Return the [X, Y] coordinate for the center point of the cell that contains the specified text.  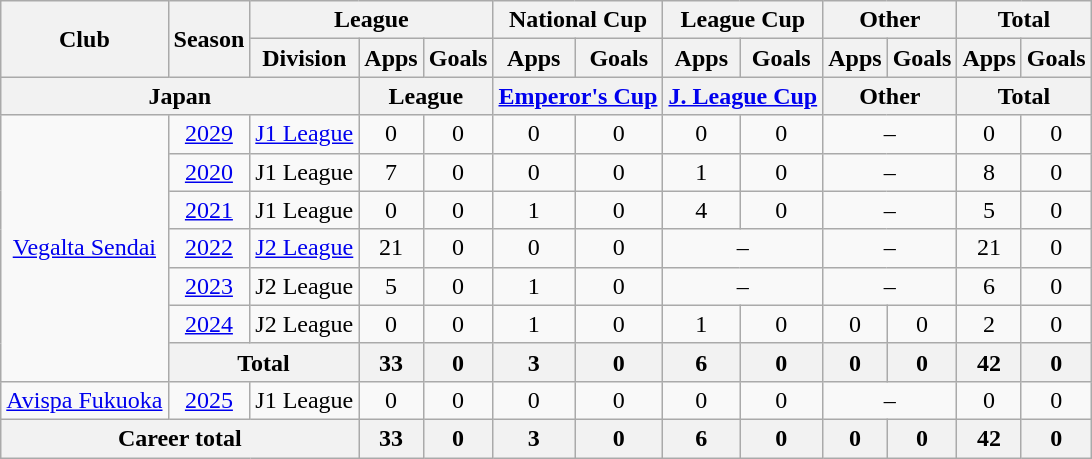
Division [304, 58]
8 [989, 172]
2025 [209, 400]
4 [702, 210]
2023 [209, 286]
Vegalta Sendai [84, 248]
2022 [209, 248]
7 [391, 172]
2029 [209, 134]
2021 [209, 210]
Japan [180, 96]
Emperor's Cup [578, 96]
League Cup [743, 20]
National Cup [578, 20]
Club [84, 39]
Career total [180, 438]
J. League Cup [743, 96]
2024 [209, 324]
2020 [209, 172]
Season [209, 39]
Avispa Fukuoka [84, 400]
2 [989, 324]
